Pinpoint the cell where the given text exists, returning its (x, y) midpoint coordinate. 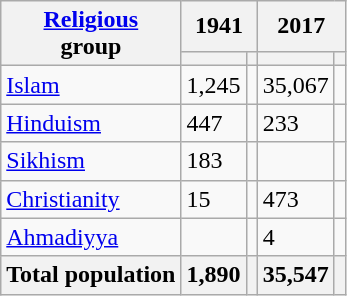
473 (296, 199)
35,547 (296, 275)
233 (296, 123)
Total population (91, 275)
Ahmadiyya (91, 237)
15 (214, 199)
35,067 (296, 85)
Hinduism (91, 123)
1,890 (214, 275)
1,245 (214, 85)
4 (296, 237)
1941 (219, 26)
2017 (301, 26)
Christianity (91, 199)
Islam (91, 85)
Sikhism (91, 161)
183 (214, 161)
Religiousgroup (91, 34)
447 (214, 123)
